Search for the cell housing the specified text and yield its (x, y) center coordinate. 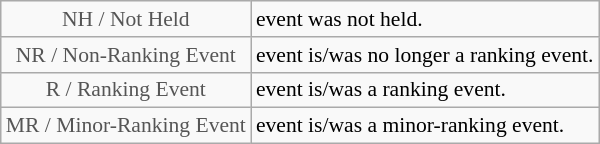
NR / Non-Ranking Event (126, 55)
MR / Minor-Ranking Event (126, 126)
event is/was a ranking event. (425, 90)
event is/was a minor-ranking event. (425, 126)
event was not held. (425, 19)
R / Ranking Event (126, 90)
event is/was no longer a ranking event. (425, 55)
NH / Not Held (126, 19)
